Return [X, Y] of the center of cell containing provided text 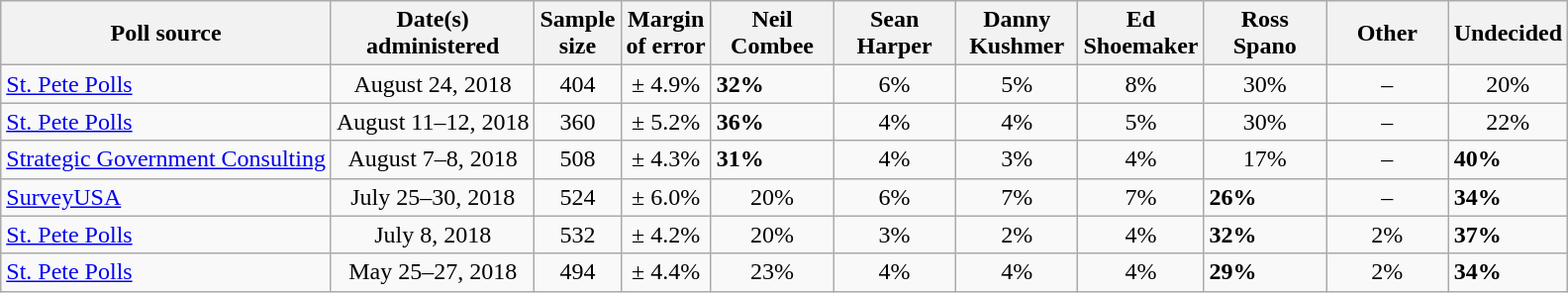
± 4.9% [665, 84]
SurveyUSA [166, 197]
RossSpano [1265, 34]
± 4.2% [665, 235]
± 4.3% [665, 159]
NeilCombee [772, 34]
8% [1140, 84]
508 [578, 159]
± 4.4% [665, 272]
August 7–8, 2018 [433, 159]
31% [772, 159]
August 11–12, 2018 [433, 122]
36% [772, 122]
May 25–27, 2018 [433, 272]
360 [578, 122]
July 8, 2018 [433, 235]
Other [1388, 34]
37% [1508, 235]
524 [578, 197]
40% [1508, 159]
Undecided [1508, 34]
404 [578, 84]
22% [1508, 122]
DannyKushmer [1017, 34]
494 [578, 272]
532 [578, 235]
29% [1265, 272]
± 5.2% [665, 122]
Strategic Government Consulting [166, 159]
SeanHarper [895, 34]
Marginof error [665, 34]
July 25–30, 2018 [433, 197]
August 24, 2018 [433, 84]
± 6.0% [665, 197]
17% [1265, 159]
Poll source [166, 34]
23% [772, 272]
EdShoemaker [1140, 34]
Date(s)administered [433, 34]
Samplesize [578, 34]
26% [1265, 197]
